For the text-containing cell, return its midpoint in (X, Y) coordinate format. 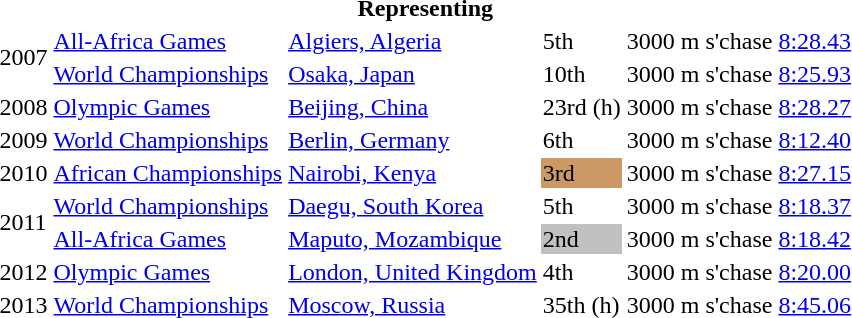
African Championships (168, 173)
London, United Kingdom (413, 272)
Maputo, Mozambique (413, 239)
Beijing, China (413, 107)
Berlin, Germany (413, 140)
Algiers, Algeria (413, 41)
23rd (h) (582, 107)
4th (582, 272)
Nairobi, Kenya (413, 173)
Daegu, South Korea (413, 206)
10th (582, 74)
2nd (582, 239)
Osaka, Japan (413, 74)
3rd (582, 173)
6th (582, 140)
